Identify which cell holds the provided text, then report its [x, y] central coordinate. 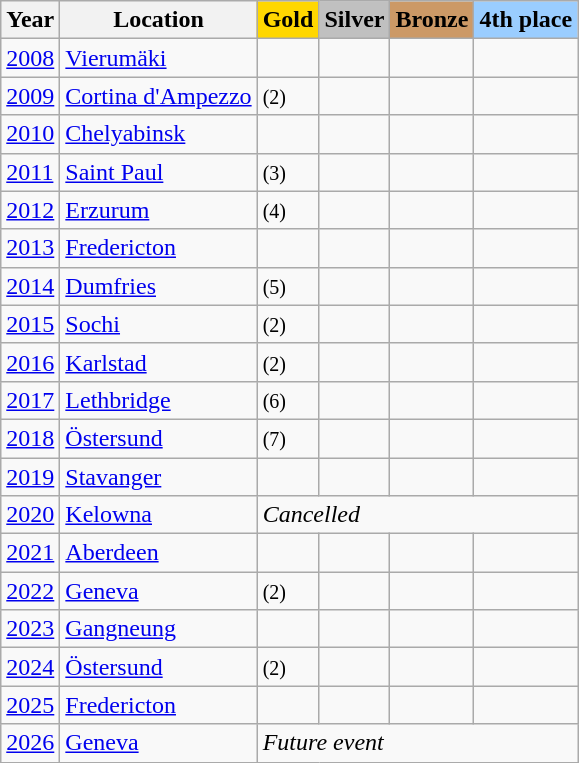
2014 [30, 286]
Dumfries [158, 286]
Silver [354, 20]
2010 [30, 134]
(6) [288, 400]
Year [30, 20]
(3) [288, 172]
Kelowna [158, 515]
2020 [30, 515]
2017 [30, 400]
2016 [30, 362]
Gangneung [158, 629]
2025 [30, 705]
Future event [418, 743]
Erzurum [158, 210]
2015 [30, 324]
Aberdeen [158, 553]
2026 [30, 743]
Cortina d'Ampezzo [158, 96]
(5) [288, 286]
Saint Paul [158, 172]
Vierumäki [158, 58]
Karlstad [158, 362]
Chelyabinsk [158, 134]
Lethbridge [158, 400]
Location [158, 20]
2023 [30, 629]
2021 [30, 553]
Sochi [158, 324]
Stavanger [158, 477]
2009 [30, 96]
2018 [30, 438]
Cancelled [418, 515]
2024 [30, 667]
2012 [30, 210]
4th place [526, 20]
2013 [30, 248]
Bronze [432, 20]
2022 [30, 591]
(7) [288, 438]
(4) [288, 210]
Gold [288, 20]
2011 [30, 172]
2019 [30, 477]
2008 [30, 58]
